Locate the cell with the specified text and output its [x, y] center coordinate. 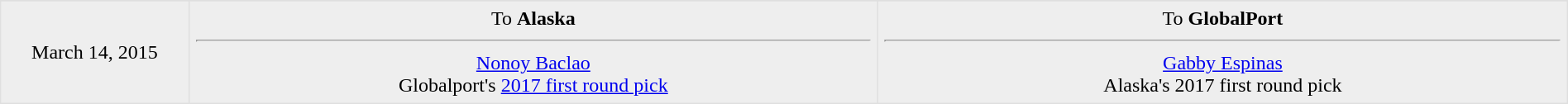
To AlaskaNonoy BaclaoGlobalport's 2017 first round pick [533, 52]
March 14, 2015 [94, 52]
To GlobalPortGabby EspinasAlaska's 2017 first round pick [1223, 52]
